Search for the cell housing the specified text and yield its (X, Y) center coordinate. 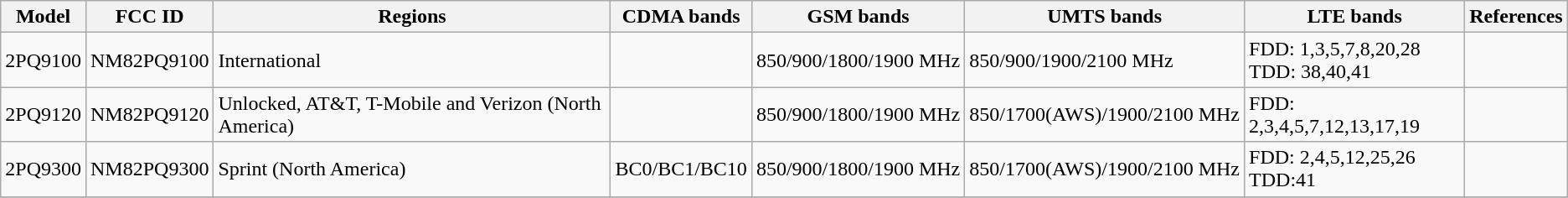
References (1516, 17)
FDD: 2,4,5,12,25,26 TDD:41 (1355, 169)
FDD: 1,3,5,7,8,20,28 TDD: 38,40,41 (1355, 60)
2PQ9300 (44, 169)
Sprint (North America) (412, 169)
LTE bands (1355, 17)
2PQ9120 (44, 114)
GSM bands (858, 17)
Unlocked, AT&T, T-Mobile and Verizon (North America) (412, 114)
NM82PQ9120 (149, 114)
2PQ9100 (44, 60)
International (412, 60)
NM82PQ9300 (149, 169)
NM82PQ9100 (149, 60)
UMTS bands (1105, 17)
FDD: 2,3,4,5,7,12,13,17,19 (1355, 114)
BC0/BC1/BC10 (681, 169)
Model (44, 17)
850/900/1900/2100 MHz (1105, 60)
FCC ID (149, 17)
CDMA bands (681, 17)
Regions (412, 17)
